Capture the cell that displays the provided text and extract its [x, y] central coordinate. 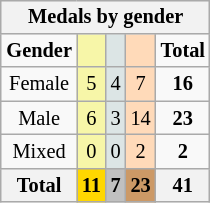
Female [38, 84]
Male [38, 118]
16 [183, 84]
11 [92, 185]
3 [116, 118]
6 [92, 118]
14 [141, 118]
Gender [38, 51]
5 [92, 84]
41 [183, 185]
4 [116, 84]
Medals by gender [105, 17]
Mixed [38, 152]
